Find where the given text appears and provide that cell's center as [X, Y] coordinate. 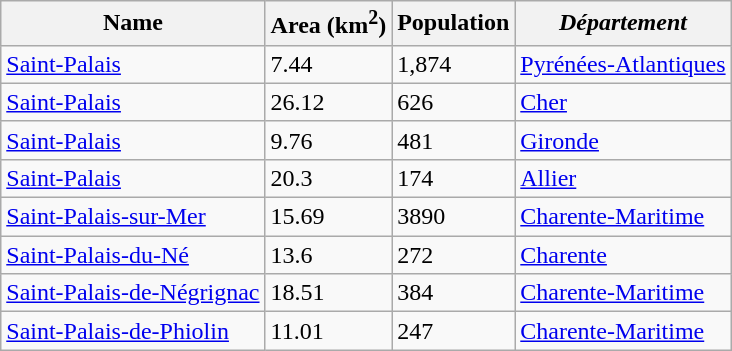
Pyrénées-Atlantiques [623, 64]
Saint-Palais-de-Négrignac [133, 293]
Département [623, 24]
Name [133, 24]
Saint-Palais-sur-Mer [133, 217]
20.3 [328, 178]
Charente [623, 255]
Cher [623, 102]
247 [454, 331]
Saint-Palais-du-Né [133, 255]
272 [454, 255]
Allier [623, 178]
Gironde [623, 140]
15.69 [328, 217]
7.44 [328, 64]
26.12 [328, 102]
Area (km2) [328, 24]
384 [454, 293]
174 [454, 178]
Saint-Palais-de-Phiolin [133, 331]
13.6 [328, 255]
1,874 [454, 64]
11.01 [328, 331]
18.51 [328, 293]
626 [454, 102]
3890 [454, 217]
481 [454, 140]
9.76 [328, 140]
Population [454, 24]
